Provide the (X, Y) coordinate of the cell's center where the given text is located.  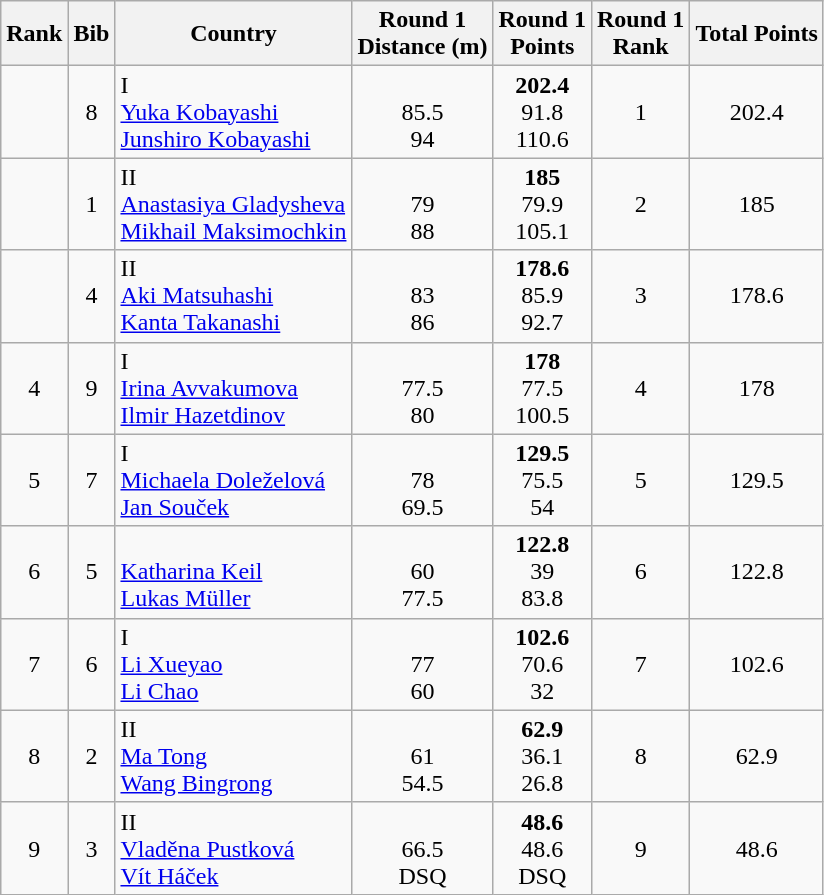
185 (757, 204)
6077.5 (422, 572)
66.5DSQ (422, 848)
Round 1Rank (640, 34)
II Ma TongWang Bingrong (234, 756)
II Anastasiya GladyshevaMikhail Maksimochkin (234, 204)
18579.9105.1 (542, 204)
I Yuka KobayashiJunshiro Kobayashi (234, 112)
Round 1Distance (m) (422, 34)
102.670.632 (542, 664)
178.685.992.7 (542, 296)
II Aki MatsuhashiKanta Takanashi (234, 296)
48.648.6DSQ (542, 848)
I Li XueyaoLi Chao (234, 664)
Bib (92, 34)
202.4 (757, 112)
7760 (422, 664)
85.594 (422, 112)
7988 (422, 204)
6154.5 (422, 756)
Total Points (757, 34)
7869.5 (422, 480)
II Vladěna PustkováVít Háček (234, 848)
122.83983.8 (542, 572)
I Michaela DoleželováJan Souček (234, 480)
77.580 (422, 388)
I Irina AvvakumovaIlmir Hazetdinov (234, 388)
129.5 (757, 480)
62.936.126.8 (542, 756)
62.9 (757, 756)
Country (234, 34)
17877.5100.5 (542, 388)
Katharina KeilLukas Müller (234, 572)
102.6 (757, 664)
122.8 (757, 572)
129.575.554 (542, 480)
Rank (34, 34)
48.6 (757, 848)
202.491.8110.6 (542, 112)
178 (757, 388)
Round 1Points (542, 34)
178.6 (757, 296)
8386 (422, 296)
